Extract the [x, y] coordinate from the center of the cell holding the provided text.  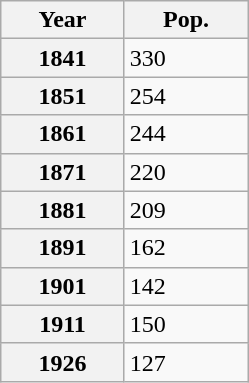
330 [186, 58]
1881 [63, 210]
Year [63, 20]
1926 [63, 362]
209 [186, 210]
1861 [63, 134]
244 [186, 134]
1871 [63, 172]
1851 [63, 96]
142 [186, 286]
162 [186, 248]
1841 [63, 58]
1911 [63, 324]
1901 [63, 286]
127 [186, 362]
1891 [63, 248]
150 [186, 324]
Pop. [186, 20]
220 [186, 172]
254 [186, 96]
